From the cell containing the given text, extract its center point as (x, y) coordinate. 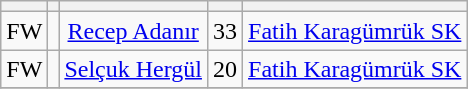
20 (224, 69)
Selçuk Hergül (134, 69)
33 (224, 31)
Recep Adanır (134, 31)
